Return the [x, y] coordinate for the center point of the cell that contains the specified text.  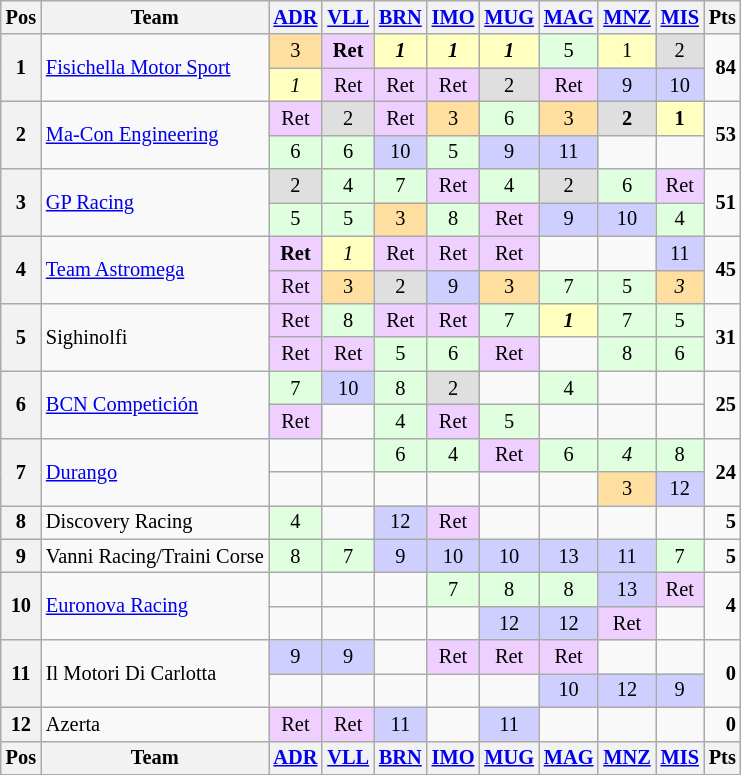
Vanni Racing/Traini Corse [155, 556]
Team Astromega [155, 270]
Fisichella Motor Sport [155, 68]
25 [722, 404]
Il Motori Di Carlotta [155, 674]
24 [722, 472]
GP Racing [155, 202]
53 [722, 134]
Ma-Con Engineering [155, 134]
Euronova Racing [155, 606]
31 [722, 336]
Durango [155, 472]
Discovery Racing [155, 522]
Sighinolfi [155, 336]
BCN Competición [155, 404]
45 [722, 270]
84 [722, 68]
Azerta [155, 724]
51 [722, 202]
